Search for the cell housing the specified text and yield its (X, Y) center coordinate. 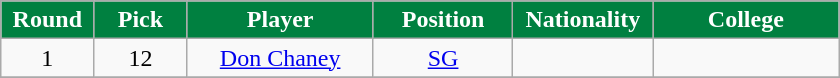
Position (443, 20)
Pick (140, 20)
SG (443, 58)
Round (48, 20)
1 (48, 58)
12 (140, 58)
Don Chaney (280, 58)
Player (280, 20)
College (746, 20)
Nationality (583, 20)
